Extract the (X, Y) coordinate from the center of the cell holding the provided text.  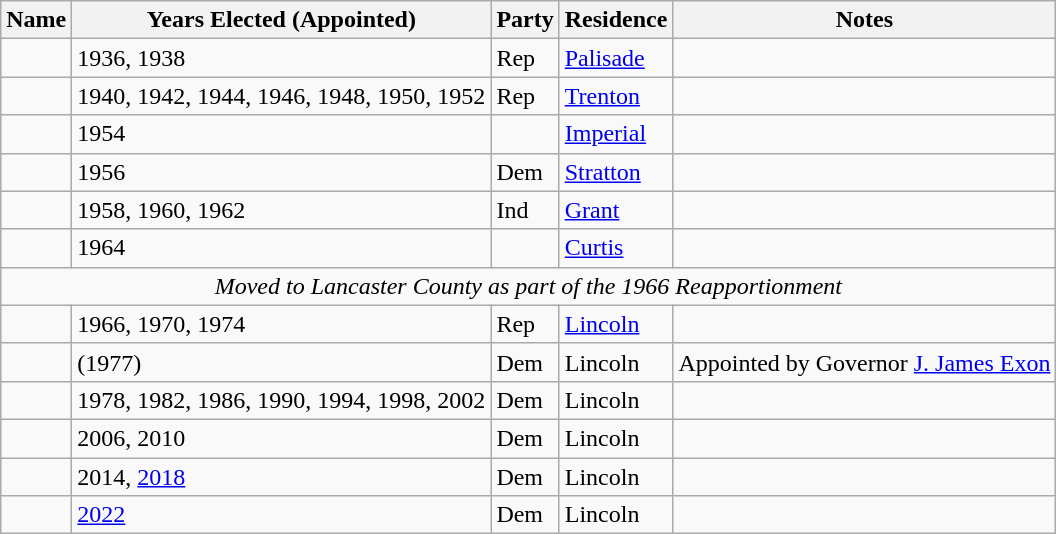
Party (525, 20)
1966, 1970, 1974 (282, 324)
1956 (282, 172)
1978, 1982, 1986, 1990, 1994, 1998, 2002 (282, 400)
Grant (616, 210)
2014, 2018 (282, 477)
Name (36, 20)
Notes (864, 20)
1958, 1960, 1962 (282, 210)
Curtis (616, 248)
Imperial (616, 134)
(1977) (282, 362)
Ind (525, 210)
Residence (616, 20)
1954 (282, 134)
Stratton (616, 172)
1940, 1942, 1944, 1946, 1948, 1950, 1952 (282, 96)
Moved to Lancaster County as part of the 1966 Reapportionment (528, 286)
2022 (282, 515)
1964 (282, 248)
Trenton (616, 96)
Palisade (616, 58)
2006, 2010 (282, 438)
1936, 1938 (282, 58)
Years Elected (Appointed) (282, 20)
Appointed by Governor J. James Exon (864, 362)
